Detect which cell encompasses the target text, then output its (x, y) center coordinate. 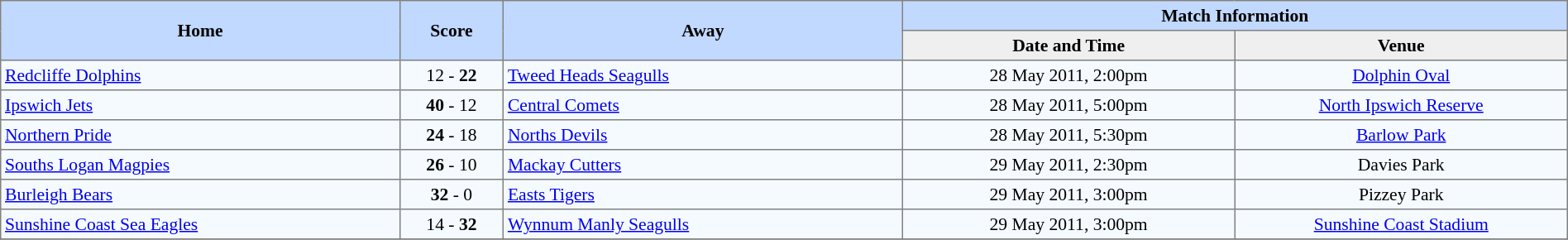
Norths Devils (703, 135)
Redcliffe Dolphins (200, 75)
Northern Pride (200, 135)
Sunshine Coast Sea Eagles (200, 224)
Pizzey Park (1401, 194)
Souths Logan Magpies (200, 165)
Score (452, 31)
Date and Time (1068, 46)
Dolphin Oval (1401, 75)
Tweed Heads Seagulls (703, 75)
Easts Tigers (703, 194)
26 - 10 (452, 165)
24 - 18 (452, 135)
Burleigh Bears (200, 194)
Wynnum Manly Seagulls (703, 224)
Mackay Cutters (703, 165)
28 May 2011, 5:00pm (1068, 105)
Central Comets (703, 105)
14 - 32 (452, 224)
29 May 2011, 2:30pm (1068, 165)
32 - 0 (452, 194)
Home (200, 31)
Sunshine Coast Stadium (1401, 224)
Barlow Park (1401, 135)
28 May 2011, 5:30pm (1068, 135)
Ipswich Jets (200, 105)
North Ipswich Reserve (1401, 105)
Match Information (1235, 16)
Davies Park (1401, 165)
28 May 2011, 2:00pm (1068, 75)
12 - 22 (452, 75)
Venue (1401, 46)
Away (703, 31)
40 - 12 (452, 105)
